Find where the given text appears and provide that cell's center as (X, Y) coordinate. 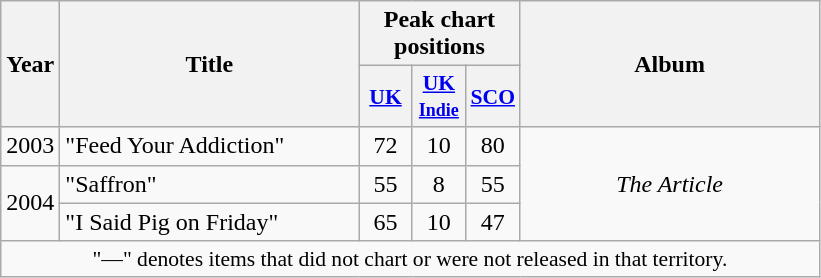
UKIndie (438, 96)
"—" denotes items that did not chart or were not released in that territory. (410, 259)
8 (438, 184)
65 (386, 222)
"I Said Pig on Friday" (210, 222)
Album (670, 64)
"Feed Your Addiction" (210, 146)
80 (494, 146)
"Saffron" (210, 184)
The Article (670, 184)
2004 (30, 203)
SCO (494, 96)
Peak chart positions (440, 34)
72 (386, 146)
47 (494, 222)
Title (210, 64)
UK (386, 96)
2003 (30, 146)
Year (30, 64)
